Determine the (x, y) coordinate at the center of the cell enclosing the given text.  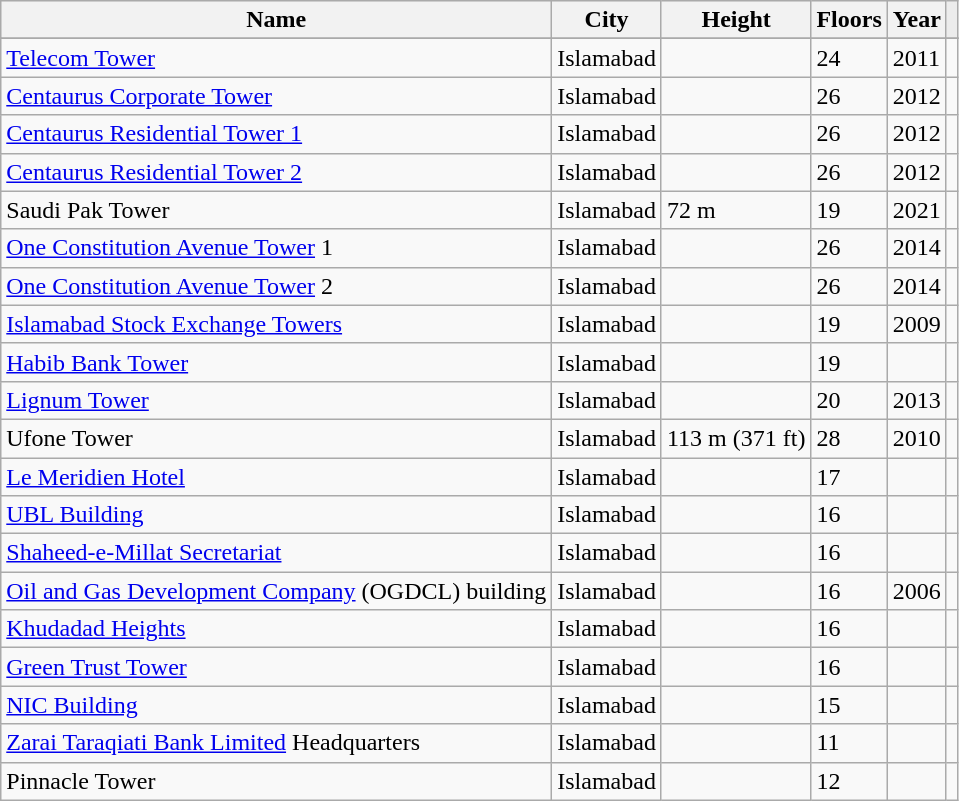
2006 (916, 591)
Name (276, 20)
2009 (916, 324)
Le Meridien Hotel (276, 477)
Shaheed-e-Millat Secretariat (276, 553)
Centaurus Corporate Tower (276, 96)
Saudi Pak Tower (276, 210)
2013 (916, 400)
Zarai Taraqiati Bank Limited Headquarters (276, 743)
Khudadad Heights (276, 629)
Centaurus Residential Tower 2 (276, 172)
Oil and Gas Development Company (OGDCL) building (276, 591)
Ufone Tower (276, 438)
Pinnacle Tower (276, 781)
Telecom Tower (276, 58)
Green Trust Tower (276, 667)
Height (736, 20)
17 (849, 477)
20 (849, 400)
11 (849, 743)
Year (916, 20)
72 m (736, 210)
15 (849, 705)
2021 (916, 210)
One Constitution Avenue Tower 1 (276, 248)
2010 (916, 438)
Centaurus Residential Tower 1 (276, 134)
2011 (916, 58)
One Constitution Avenue Tower 2 (276, 286)
12 (849, 781)
Islamabad Stock Exchange Towers (276, 324)
City (607, 20)
NIC Building (276, 705)
Habib Bank Tower (276, 362)
24 (849, 58)
Lignum Tower (276, 400)
113 m (371 ft) (736, 438)
Floors (849, 20)
28 (849, 438)
UBL Building (276, 515)
